Return the (X, Y) coordinate for the center point of the cell that contains the specified text.  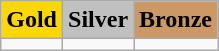
Bronze (176, 20)
Silver (98, 20)
Gold (32, 20)
